Provide the (X, Y) coordinate of the cell's center where the given text is located.  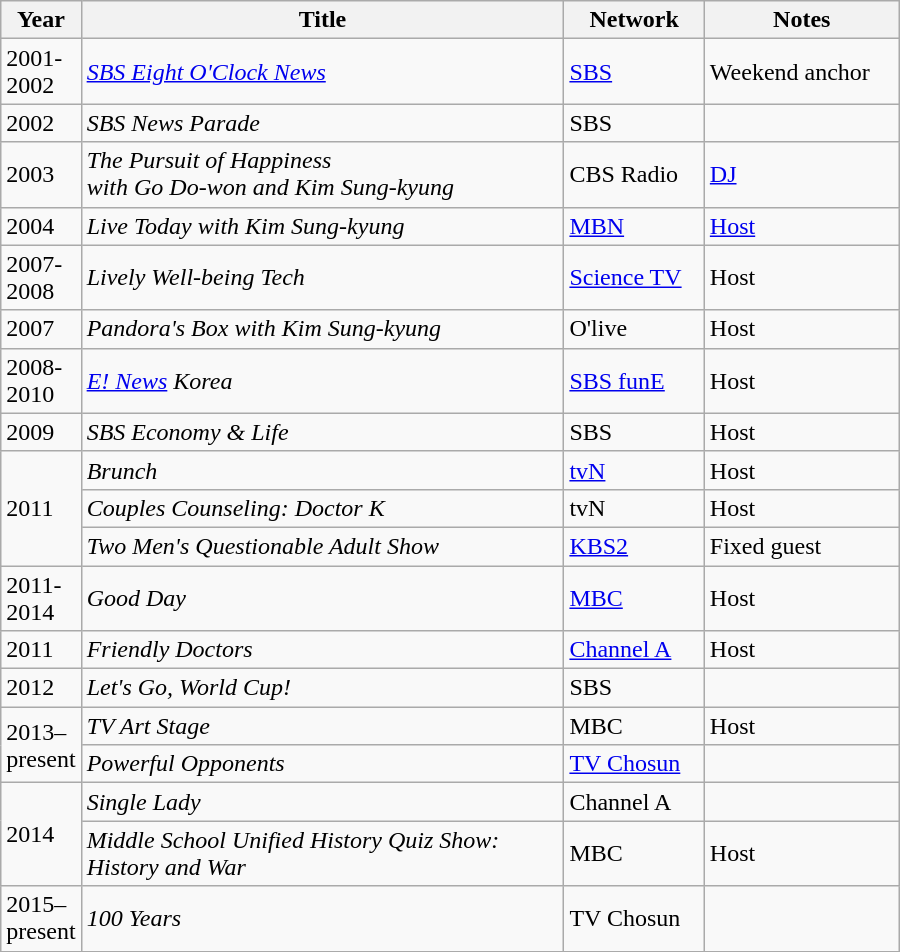
Single Lady (322, 802)
2008-2010 (41, 380)
O'live (634, 329)
2002 (41, 123)
2007 (41, 329)
2014 (41, 834)
Title (322, 20)
SBS funE (634, 380)
2013–present (41, 745)
Let's Go, World Cup! (322, 688)
2004 (41, 226)
2011-2014 (41, 598)
Live Today with Kim Sung-kyung (322, 226)
Weekend anchor (802, 72)
Pandora's Box with Kim Sung-kyung (322, 329)
100 Years (322, 918)
DJ (802, 174)
Network (634, 20)
CBS Radio (634, 174)
Science TV (634, 278)
SBS Economy & Life (322, 432)
SBS Eight O'Clock News (322, 72)
Friendly Doctors (322, 650)
2012 (41, 688)
MBN (634, 226)
TV Art Stage (322, 726)
Powerful Opponents (322, 764)
SBS News Parade (322, 123)
Lively Well-being Tech (322, 278)
E! News Korea (322, 380)
Fixed guest (802, 546)
2015–present (41, 918)
Year (41, 20)
2007-2008 (41, 278)
Brunch (322, 470)
Two Men's Questionable Adult Show (322, 546)
Couples Counseling: Doctor K (322, 508)
Notes (802, 20)
2009 (41, 432)
Middle School Unified History Quiz Show: History and War (322, 854)
Good Day (322, 598)
The Pursuit of Happiness with Go Do-won and Kim Sung-kyung (322, 174)
2003 (41, 174)
KBS2 (634, 546)
2001-2002 (41, 72)
